Pinpoint the cell where the given text exists, returning its (x, y) midpoint coordinate. 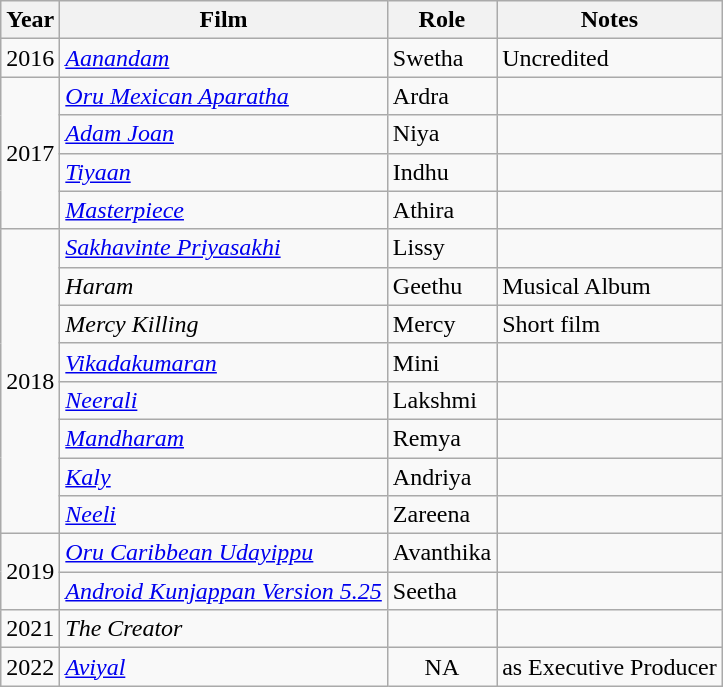
2021 (30, 629)
Film (224, 20)
Zareena (442, 515)
Mercy Killing (224, 324)
Geethu (442, 286)
Year (30, 20)
Neerali (224, 400)
Niya (442, 134)
Oru Mexican Aparatha (224, 96)
Masterpiece (224, 210)
Lissy (442, 248)
2019 (30, 572)
Notes (610, 20)
The Creator (224, 629)
Seetha (442, 591)
Remya (442, 438)
Indhu (442, 172)
Mini (442, 362)
2017 (30, 153)
Sakhavinte Priyasakhi (224, 248)
Avanthika (442, 553)
Uncredited (610, 58)
Mercy (442, 324)
Role (442, 20)
Andriya (442, 477)
2018 (30, 381)
Kaly (224, 477)
2016 (30, 58)
Aviyal (224, 667)
2022 (30, 667)
Short film (610, 324)
Swetha (442, 58)
Athira (442, 210)
Vikadakumaran (224, 362)
Haram (224, 286)
NA (442, 667)
Musical Album (610, 286)
Adam Joan (224, 134)
as Executive Producer (610, 667)
Android Kunjappan Version 5.25 (224, 591)
Aanandam (224, 58)
Mandharam (224, 438)
Lakshmi (442, 400)
Neeli (224, 515)
Oru Caribbean Udayippu (224, 553)
Tiyaan (224, 172)
Ardra (442, 96)
